Capture the cell that displays the provided text and extract its (x, y) central coordinate. 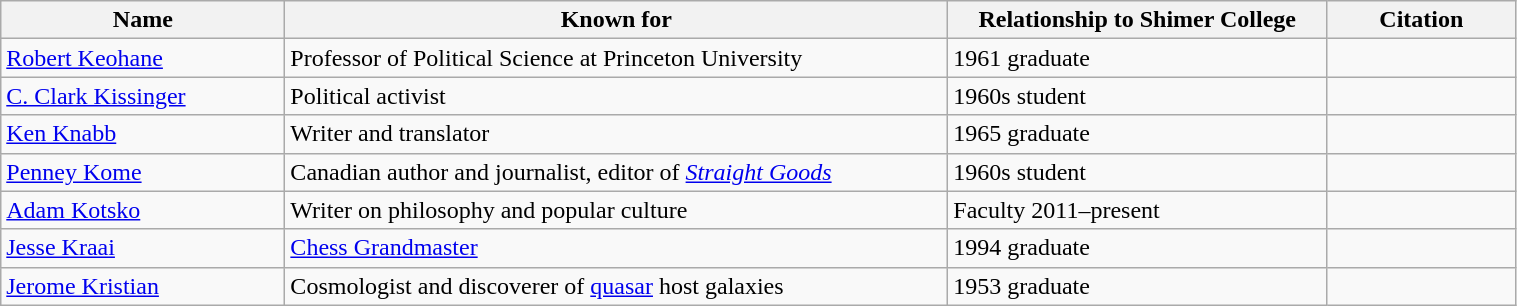
Political activist (616, 96)
Name (143, 20)
Robert Keohane (143, 58)
Relationship to Shimer College (1138, 20)
1953 graduate (1138, 286)
Penney Kome (143, 172)
Chess Grandmaster (616, 248)
1965 graduate (1138, 134)
1994 graduate (1138, 248)
C. Clark Kissinger (143, 96)
1961 graduate (1138, 58)
Ken Knabb (143, 134)
Jerome Kristian (143, 286)
Known for (616, 20)
Citation (1422, 20)
Adam Kotsko (143, 210)
Professor of Political Science at Princeton University (616, 58)
Cosmologist and discoverer of quasar host galaxies (616, 286)
Writer on philosophy and popular culture (616, 210)
Faculty 2011–present (1138, 210)
Jesse Kraai (143, 248)
Canadian author and journalist, editor of Straight Goods (616, 172)
Writer and translator (616, 134)
